Identify which cell holds the provided text, then report its [X, Y] central coordinate. 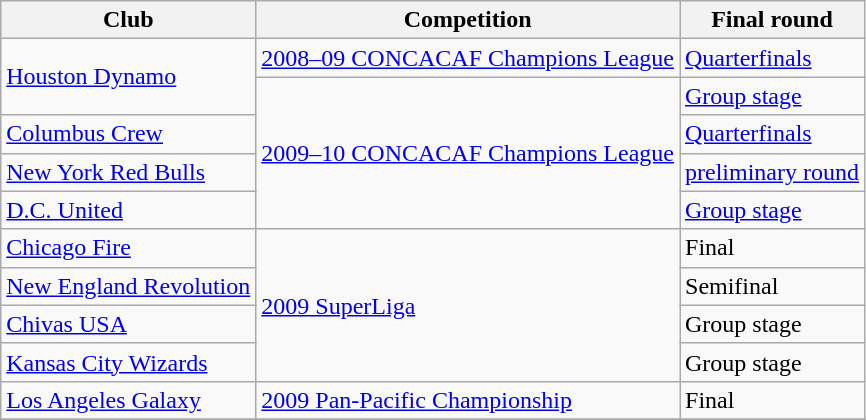
Los Angeles Galaxy [128, 400]
Club [128, 20]
Competition [468, 20]
New York Red Bulls [128, 172]
D.C. United [128, 210]
New England Revolution [128, 286]
Chivas USA [128, 324]
Chicago Fire [128, 248]
2009 Pan-Pacific Championship [468, 400]
preliminary round [772, 172]
2009–10 CONCACAF Champions League [468, 153]
Kansas City Wizards [128, 362]
Houston Dynamo [128, 77]
Columbus Crew [128, 134]
2008–09 CONCACAF Champions League [468, 58]
Semifinal [772, 286]
Final round [772, 20]
2009 SuperLiga [468, 305]
